Return the (X, Y) coordinate for the center point of the cell that contains the specified text.  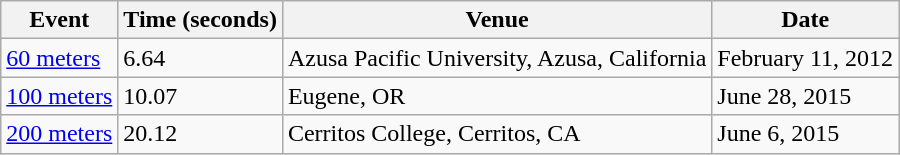
6.64 (200, 58)
60 meters (60, 58)
20.12 (200, 134)
200 meters (60, 134)
Azusa Pacific University, Azusa, California (496, 58)
Event (60, 20)
February 11, 2012 (806, 58)
Cerritos College, Cerritos, CA (496, 134)
100 meters (60, 96)
June 28, 2015 (806, 96)
Time (seconds) (200, 20)
10.07 (200, 96)
June 6, 2015 (806, 134)
Date (806, 20)
Venue (496, 20)
Eugene, OR (496, 96)
